Determine the (x, y) coordinate at the center of the cell enclosing the given text.  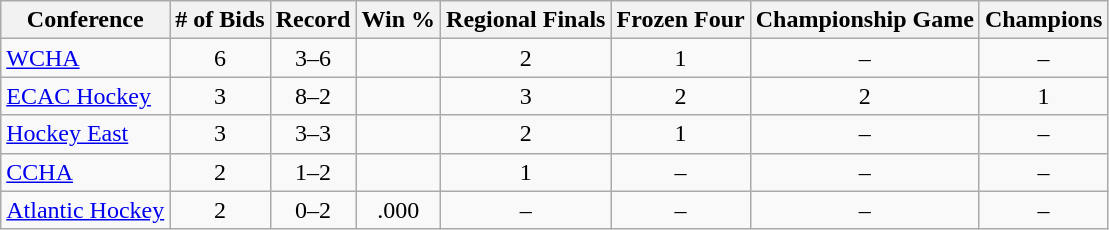
Champions (1043, 20)
Win % (398, 20)
3–6 (313, 58)
Atlantic Hockey (86, 210)
Frozen Four (680, 20)
1–2 (313, 172)
Hockey East (86, 134)
Regional Finals (526, 20)
6 (220, 58)
Conference (86, 20)
# of Bids (220, 20)
Record (313, 20)
CCHA (86, 172)
Championship Game (864, 20)
3–3 (313, 134)
WCHA (86, 58)
8–2 (313, 96)
0–2 (313, 210)
.000 (398, 210)
ECAC Hockey (86, 96)
